From the cell containing the given text, extract its center point as [X, Y] coordinate. 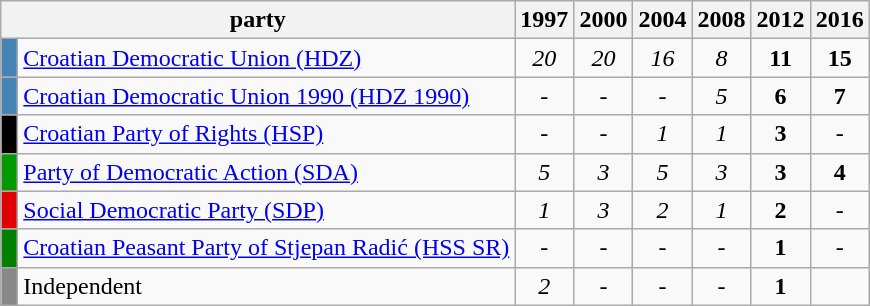
Croatian Democratic Union 1990 (HDZ 1990) [266, 96]
4 [840, 172]
2012 [780, 20]
15 [840, 58]
party [258, 20]
Party of Democratic Action (SDA) [266, 172]
2008 [722, 20]
2000 [604, 20]
11 [780, 58]
1997 [544, 20]
Social Democratic Party (SDP) [266, 210]
2016 [840, 20]
Croatian Peasant Party of Stjepan Radić (HSS SR) [266, 248]
8 [722, 58]
Croatian Democratic Union (HDZ) [266, 58]
7 [840, 96]
2004 [662, 20]
Croatian Party of Rights (HSP) [266, 134]
Independent [266, 286]
16 [662, 58]
6 [780, 96]
